Capture the cell that displays the provided text and extract its [x, y] central coordinate. 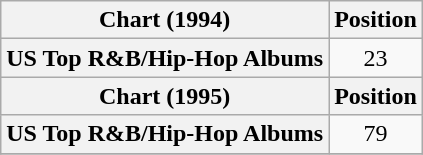
Chart (1995) [165, 96]
Chart (1994) [165, 20]
23 [376, 58]
79 [376, 134]
